Capture the cell that displays the provided text and extract its [X, Y] central coordinate. 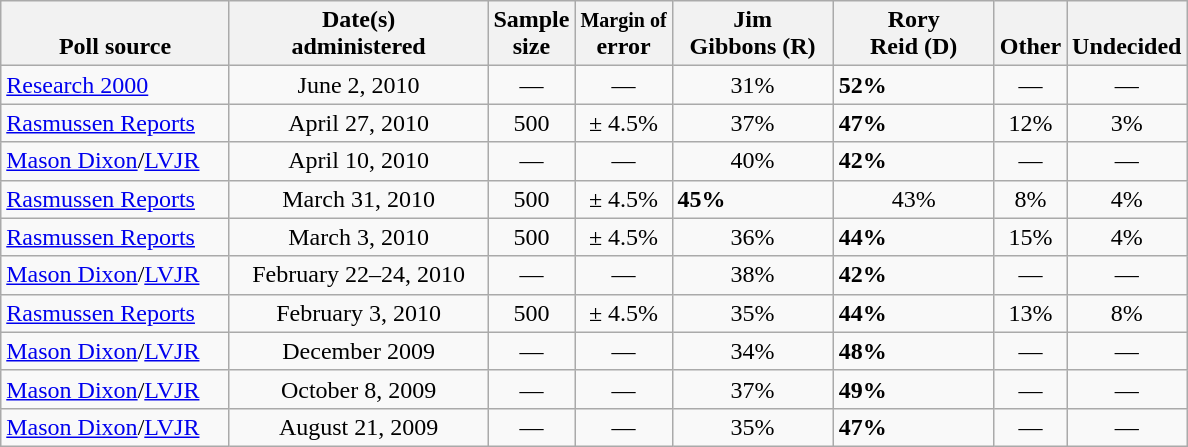
49% [914, 389]
February 3, 2010 [358, 313]
Other [1030, 34]
August 21, 2009 [358, 427]
RoryReid (D) [914, 34]
December 2009 [358, 351]
October 8, 2009 [358, 389]
Research 2000 [116, 85]
JimGibbons (R) [752, 34]
12% [1030, 123]
3% [1127, 123]
45% [752, 199]
Poll source [116, 34]
36% [752, 237]
March 31, 2010 [358, 199]
Date(s)administered [358, 34]
52% [914, 85]
13% [1030, 313]
February 22–24, 2010 [358, 275]
Undecided [1127, 34]
Samplesize [532, 34]
48% [914, 351]
15% [1030, 237]
April 10, 2010 [358, 161]
40% [752, 161]
March 3, 2010 [358, 237]
43% [914, 199]
38% [752, 275]
Margin oferror [624, 34]
31% [752, 85]
34% [752, 351]
June 2, 2010 [358, 85]
April 27, 2010 [358, 123]
